Pinpoint the cell where the given text exists, returning its [X, Y] midpoint coordinate. 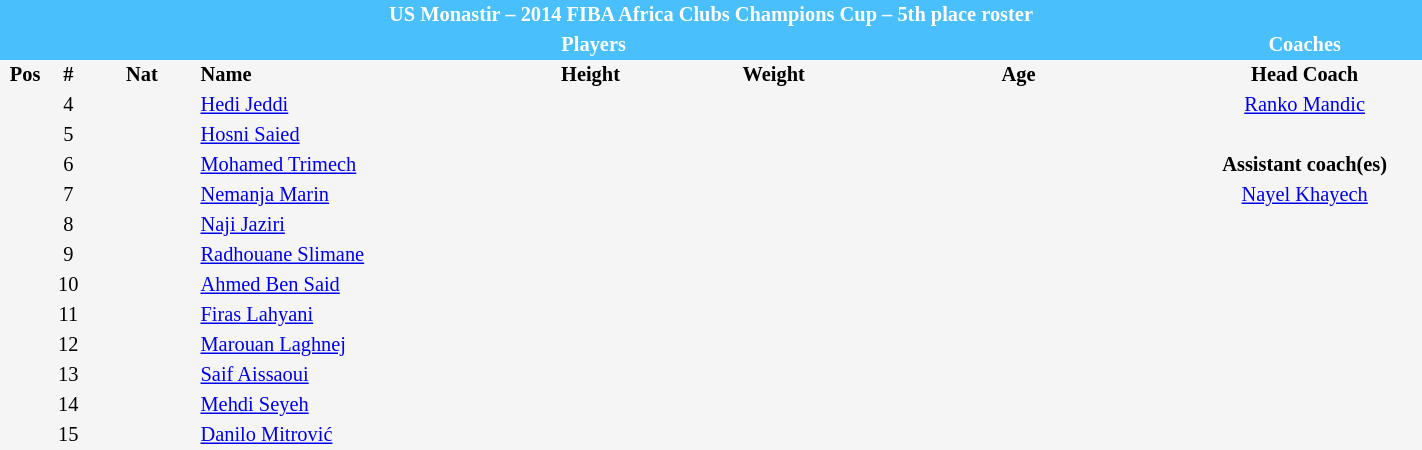
15 [68, 435]
8 [68, 225]
Height [591, 75]
Mehdi Seyeh [340, 405]
10 [68, 285]
Pos [25, 75]
Danilo Mitrović [340, 435]
Coaches [1304, 45]
Name [340, 75]
Ranko Mandic [1304, 105]
Players [594, 45]
# [68, 75]
Nayel Khayech [1304, 195]
Mohamed Trimech [340, 165]
13 [68, 375]
Hosni Saied [340, 135]
Age [1019, 75]
Hedi Jeddi [340, 105]
5 [68, 135]
7 [68, 195]
Marouan Laghnej [340, 345]
Saif Aissaoui [340, 375]
Radhouane Slimane [340, 255]
Head Coach [1304, 75]
11 [68, 315]
9 [68, 255]
Nat [142, 75]
Assistant coach(es) [1304, 165]
12 [68, 345]
US Monastir – 2014 FIBA Africa Clubs Champions Cup – 5th place roster [711, 15]
Naji Jaziri [340, 225]
14 [68, 405]
4 [68, 105]
6 [68, 165]
Nemanja Marin [340, 195]
Ahmed Ben Said [340, 285]
Firas Lahyani [340, 315]
Weight [774, 75]
